Return the [X, Y] coordinate for the center point of the cell that contains the specified text.  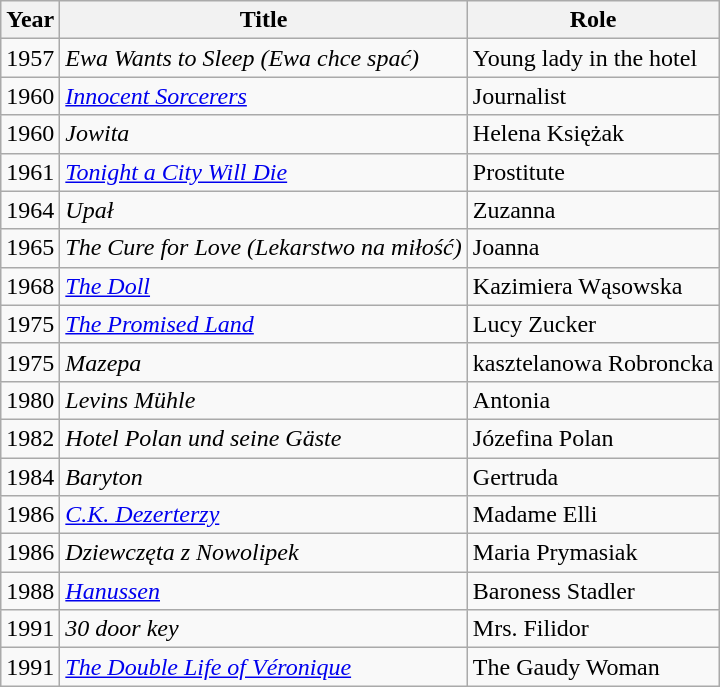
Madame Elli [593, 515]
Role [593, 20]
Lucy Zucker [593, 324]
C.K. Dezerterzy [264, 515]
Young lady in the hotel [593, 58]
1968 [30, 286]
Title [264, 20]
1964 [30, 210]
The Promised Land [264, 324]
Joanna [593, 248]
1982 [30, 438]
30 door key [264, 629]
1961 [30, 172]
The Doll [264, 286]
Mrs. Filidor [593, 629]
Levins Mühle [264, 400]
Antonia [593, 400]
Upał [264, 210]
kasztelanowa Robroncka [593, 362]
Hanussen [264, 591]
The Cure for Love (Lekarstwo na miłość) [264, 248]
Helena Księżak [593, 134]
Kazimiera Wąsowska [593, 286]
The Double Life of Véronique [264, 667]
1984 [30, 477]
Baroness Stadler [593, 591]
Tonight a City Will Die [264, 172]
Gertruda [593, 477]
Journalist [593, 96]
Ewa Wants to Sleep (Ewa chce spać) [264, 58]
1980 [30, 400]
Innocent Sorcerers [264, 96]
Mazepa [264, 362]
Maria Prymasiak [593, 553]
1965 [30, 248]
1988 [30, 591]
Hotel Polan und seine Gäste [264, 438]
Prostitute [593, 172]
Year [30, 20]
Józefina Polan [593, 438]
Dziewczęta z Nowolipek [264, 553]
1957 [30, 58]
Zuzanna [593, 210]
Baryton [264, 477]
Jowita [264, 134]
The Gaudy Woman [593, 667]
